Provide the (X, Y) coordinate of the cell's center where the given text is located.  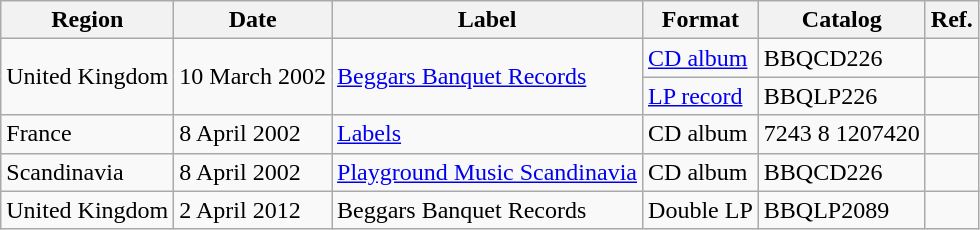
Format (701, 20)
10 March 2002 (253, 77)
Scandinavia (88, 172)
France (88, 134)
Region (88, 20)
BBQLP226 (842, 96)
Catalog (842, 20)
Ref. (952, 20)
Labels (488, 134)
Label (488, 20)
Date (253, 20)
LP record (701, 96)
Double LP (701, 210)
2 April 2012 (253, 210)
BBQLP2089 (842, 210)
Playground Music Scandinavia (488, 172)
7243 8 1207420 (842, 134)
